Locate the cell with the specified text and output its (x, y) center coordinate. 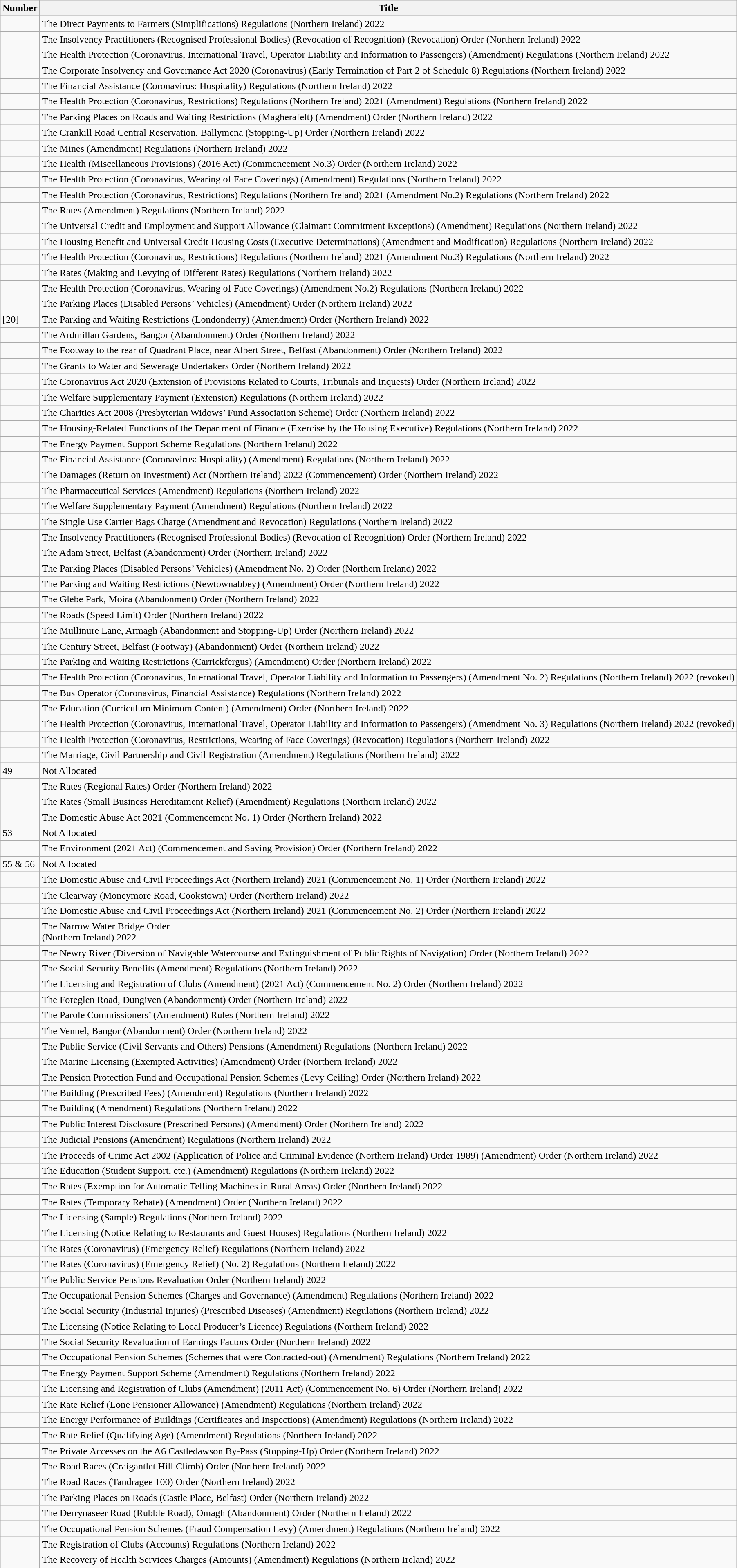
The Glebe Park, Moira (Abandonment) Order (Northern Ireland) 2022 (388, 599)
The Rate Relief (Qualifying Age) (Amendment) Regulations (Northern Ireland) 2022 (388, 1435)
The Building (Amendment) Regulations (Northern Ireland) 2022 (388, 1108)
The Rates (Coronavirus) (Emergency Relief) Regulations (Northern Ireland) 2022 (388, 1249)
The Parking Places (Disabled Persons’ Vehicles) (Amendment No. 2) Order (Northern Ireland) 2022 (388, 568)
The Welfare Supplementary Payment (Amendment) Regulations (Northern Ireland) 2022 (388, 506)
The Ardmillan Gardens, Bangor (Abandonment) Order (Northern Ireland) 2022 (388, 335)
The Grants to Water and Sewerage Undertakers Order (Northern Ireland) 2022 (388, 366)
The Energy Payment Support Scheme Regulations (Northern Ireland) 2022 (388, 444)
The Footway to the rear of Quadrant Place, near Albert Street, Belfast (Abandonment) Order (Northern Ireland) 2022 (388, 350)
The Occupational Pension Schemes (Fraud Compensation Levy) (Amendment) Regulations (Northern Ireland) 2022 (388, 1529)
The Public Service Pensions Revaluation Order (Northern Ireland) 2022 (388, 1280)
The Parking and Waiting Restrictions (Newtownabbey) (Amendment) Order (Northern Ireland) 2022 (388, 584)
The Health Protection (Coronavirus, Restrictions) Regulations (Northern Ireland) 2021 (Amendment) Regulations (Northern Ireland) 2022 (388, 101)
The Crankill Road Central Reservation, Ballymena (Stopping-Up) Order (Northern Ireland) 2022 (388, 132)
The Rates (Exemption for Automatic Telling Machines in Rural Areas) Order (Northern Ireland) 2022 (388, 1186)
The Social Security Benefits (Amendment) Regulations (Northern Ireland) 2022 (388, 969)
The Adam Street, Belfast (Abandonment) Order (Northern Ireland) 2022 (388, 553)
The Occupational Pension Schemes (Schemes that were Contracted-out) (Amendment) Regulations (Northern Ireland) 2022 (388, 1357)
The Environment (2021 Act) (Commencement and Saving Provision) Order (Northern Ireland) 2022 (388, 848)
The Energy Payment Support Scheme (Amendment) Regulations (Northern Ireland) 2022 (388, 1373)
The Health Protection (Coronavirus, Wearing of Face Coverings) (Amendment) Regulations (Northern Ireland) 2022 (388, 179)
The Education (Student Support, etc.) (Amendment) Regulations (Northern Ireland) 2022 (388, 1171)
The Parking and Waiting Restrictions (Londonderry) (Amendment) Order (Northern Ireland) 2022 (388, 319)
The Charities Act 2008 (Presbyterian Widows’ Fund Association Scheme) Order (Northern Ireland) 2022 (388, 413)
The Health Protection (Coronavirus, Restrictions, Wearing of Face Coverings) (Revocation) Regulations (Northern Ireland) 2022 (388, 740)
Number (20, 8)
The Parking Places on Roads and Waiting Restrictions (Magherafelt) (Amendment) Order (Northern Ireland) 2022 (388, 117)
The Universal Credit and Employment and Support Allowance (Claimant Commitment Exceptions) (Amendment) Regulations (Northern Ireland) 2022 (388, 226)
The Foreglen Road, Dungiven (Abandonment) Order (Northern Ireland) 2022 (388, 1000)
The Judicial Pensions (Amendment) Regulations (Northern Ireland) 2022 (388, 1140)
The Coronavirus Act 2020 (Extension of Provisions Related to Courts, Tribunals and Inquests) Order (Northern Ireland) 2022 (388, 381)
The Health Protection (Coronavirus, Restrictions) Regulations (Northern Ireland) 2021 (Amendment No.2) Regulations (Northern Ireland) 2022 (388, 195)
The Recovery of Health Services Charges (Amounts) (Amendment) Regulations (Northern Ireland) 2022 (388, 1560)
The Domestic Abuse and Civil Proceedings Act (Northern Ireland) 2021 (Commencement No. 1) Order (Northern Ireland) 2022 (388, 879)
The Licensing and Registration of Clubs (Amendment) (2011 Act) (Commencement No. 6) Order (Northern Ireland) 2022 (388, 1389)
The Education (Curriculum Minimum Content) (Amendment) Order (Northern Ireland) 2022 (388, 709)
The Social Security (Industrial Injuries) (Prescribed Diseases) (Amendment) Regulations (Northern Ireland) 2022 (388, 1311)
The Pharmaceutical Services (Amendment) Regulations (Northern Ireland) 2022 (388, 491)
The Insolvency Practitioners (Recognised Professional Bodies) (Revocation of Recognition) Order (Northern Ireland) 2022 (388, 537)
The Registration of Clubs (Accounts) Regulations (Northern Ireland) 2022 (388, 1544)
The Energy Performance of Buildings (Certificates and Inspections) (Amendment) Regulations (Northern Ireland) 2022 (388, 1420)
The Corporate Insolvency and Governance Act 2020 (Coronavirus) (Early Termination of Part 2 of Schedule 8) Regulations (Northern Ireland) 2022 (388, 70)
The Parking and Waiting Restrictions (Carrickfergus) (Amendment) Order (Northern Ireland) 2022 (388, 662)
The Rates (Making and Levying of Different Rates) Regulations (Northern Ireland) 2022 (388, 273)
The Building (Prescribed Fees) (Amendment) Regulations (Northern Ireland) 2022 (388, 1093)
The Licensing (Notice Relating to Local Producer’s Licence) Regulations (Northern Ireland) 2022 (388, 1326)
The Parking Places (Disabled Persons’ Vehicles) (Amendment) Order (Northern Ireland) 2022 (388, 304)
The Pension Protection Fund and Occupational Pension Schemes (Levy Ceiling) Order (Northern Ireland) 2022 (388, 1077)
The Public Service (Civil Servants and Others) Pensions (Amendment) Regulations (Northern Ireland) 2022 (388, 1046)
The Rate Relief (Lone Pensioner Allowance) (Amendment) Regulations (Northern Ireland) 2022 (388, 1404)
The Road Races (Tandragee 100) Order (Northern Ireland) 2022 (388, 1482)
The Housing Benefit and Universal Credit Housing Costs (Executive Determinations) (Amendment and Modification) Regulations (Northern Ireland) 2022 (388, 242)
The Rates (Amendment) Regulations (Northern Ireland) 2022 (388, 211)
The Mullinure Lane, Armagh (Abandonment and Stopping-Up) Order (Northern Ireland) 2022 (388, 630)
The Marriage, Civil Partnership and Civil Registration (Amendment) Regulations (Northern Ireland) 2022 (388, 755)
The Social Security Revaluation of Earnings Factors Order (Northern Ireland) 2022 (388, 1342)
The Financial Assistance (Coronavirus: Hospitality) Regulations (Northern Ireland) 2022 (388, 86)
The Insolvency Practitioners (Recognised Professional Bodies) (Revocation of Recognition) (Revocation) Order (Northern Ireland) 2022 (388, 39)
The Housing-Related Functions of the Department of Finance (Exercise by the Housing Executive) Regulations (Northern Ireland) 2022 (388, 428)
The Newry River (Diversion of Navigable Watercourse and Extinguishment of Public Rights of Navigation) Order (Northern Ireland) 2022 (388, 953)
The Licensing (Sample) Regulations (Northern Ireland) 2022 (388, 1218)
The Road Races (Craigantlet Hill Climb) Order (Northern Ireland) 2022 (388, 1467)
The Proceeds of Crime Act 2002 (Application of Police and Criminal Evidence (Northern Ireland) Order 1989) (Amendment) Order (Northern Ireland) 2022 (388, 1155)
The Health (Miscellaneous Provisions) (2016 Act) (Commencement No.3) Order (Northern Ireland) 2022 (388, 164)
The Welfare Supplementary Payment (Extension) Regulations (Northern Ireland) 2022 (388, 397)
The Rates (Coronavirus) (Emergency Relief) (No. 2) Regulations (Northern Ireland) 2022 (388, 1264)
The Parole Commissioners’ (Amendment) Rules (Northern Ireland) 2022 (388, 1015)
The Mines (Amendment) Regulations (Northern Ireland) 2022 (388, 148)
The Marine Licensing (Exempted Activities) (Amendment) Order (Northern Ireland) 2022 (388, 1062)
The Private Accesses on the A6 Castledawson By-Pass (Stopping-Up) Order (Northern Ireland) 2022 (388, 1451)
Title (388, 8)
The Health Protection (Coronavirus, Restrictions) Regulations (Northern Ireland) 2021 (Amendment No.3) Regulations (Northern Ireland) 2022 (388, 257)
[20] (20, 319)
The Occupational Pension Schemes (Charges and Governance) (Amendment) Regulations (Northern Ireland) 2022 (388, 1295)
The Clearway (Moneymore Road, Cookstown) Order (Northern Ireland) 2022 (388, 895)
The Parking Places on Roads (Castle Place, Belfast) Order (Northern Ireland) 2022 (388, 1498)
The Roads (Speed Limit) Order (Northern Ireland) 2022 (388, 615)
The Licensing and Registration of Clubs (Amendment) (2021 Act) (Commencement No. 2) Order (Northern Ireland) 2022 (388, 984)
53 (20, 833)
The Public Interest Disclosure (Prescribed Persons) (Amendment) Order (Northern Ireland) 2022 (388, 1124)
The Health Protection (Coronavirus, Wearing of Face Coverings) (Amendment No.2) Regulations (Northern Ireland) 2022 (388, 288)
The Domestic Abuse Act 2021 (Commencement No. 1) Order (Northern Ireland) 2022 (388, 817)
The Vennel, Bangor (Abandonment) Order (Northern Ireland) 2022 (388, 1031)
The Rates (Temporary Rebate) (Amendment) Order (Northern Ireland) 2022 (388, 1202)
The Derrynaseer Road (Rubble Road), Omagh (Abandonment) Order (Northern Ireland) 2022 (388, 1513)
The Rates (Small Business Hereditament Relief) (Amendment) Regulations (Northern Ireland) 2022 (388, 802)
The Domestic Abuse and Civil Proceedings Act (Northern Ireland) 2021 (Commencement No. 2) Order (Northern Ireland) 2022 (388, 911)
The Bus Operator (Coronavirus, Financial Assistance) Regulations (Northern Ireland) 2022 (388, 693)
55 & 56 (20, 864)
The Narrow Water Bridge Order(Northern Ireland) 2022 (388, 931)
49 (20, 771)
The Financial Assistance (Coronavirus: Hospitality) (Amendment) Regulations (Northern Ireland) 2022 (388, 460)
The Direct Payments to Farmers (Simplifications) Regulations (Northern Ireland) 2022 (388, 24)
The Rates (Regional Rates) Order (Northern Ireland) 2022 (388, 786)
The Damages (Return on Investment) Act (Northern Ireland) 2022 (Commencement) Order (Northern Ireland) 2022 (388, 475)
The Licensing (Notice Relating to Restaurants and Guest Houses) Regulations (Northern Ireland) 2022 (388, 1233)
The Single Use Carrier Bags Charge (Amendment and Revocation) Regulations (Northern Ireland) 2022 (388, 522)
The Century Street, Belfast (Footway) (Abandonment) Order (Northern Ireland) 2022 (388, 646)
